From the cell containing the given text, extract its center point as (X, Y) coordinate. 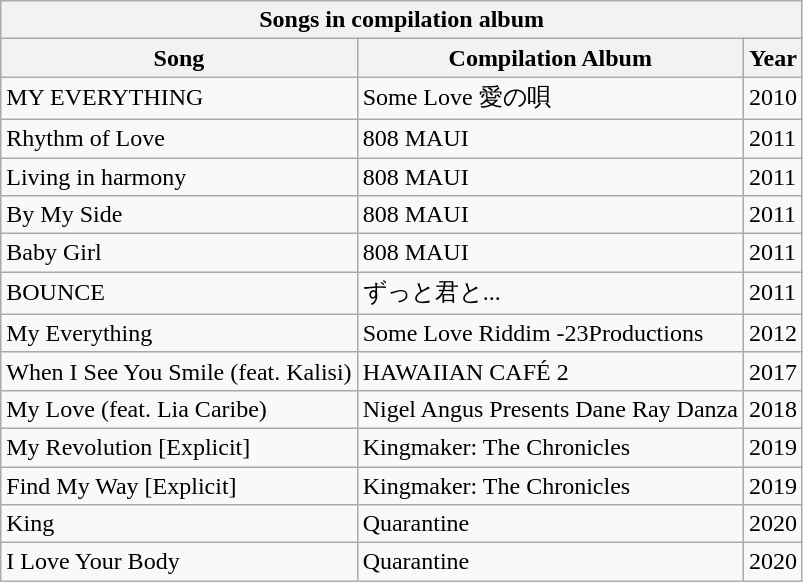
My Love (feat. Lia Caribe) (179, 409)
My Revolution [Explicit] (179, 447)
2012 (772, 333)
Compilation Album (550, 58)
Some Love Riddim -23Productions (550, 333)
2017 (772, 371)
BOUNCE (179, 294)
Songs in compilation album (402, 20)
HAWAIIAN CAFÉ 2 (550, 371)
Rhythm of Love (179, 138)
Year (772, 58)
By My Side (179, 215)
Nigel Angus Presents Dane Ray Danza (550, 409)
Some Love 愛の唄 (550, 98)
Song (179, 58)
MY EVERYTHING (179, 98)
2018 (772, 409)
My Everything (179, 333)
2010 (772, 98)
Find My Way [Explicit] (179, 485)
Living in harmony (179, 177)
When I See You Smile (feat. Kalisi) (179, 371)
ずっと君と... (550, 294)
Baby Girl (179, 253)
I Love Your Body (179, 562)
King (179, 524)
